Output the (X, Y) coordinate of the center of the cell containing the given text.  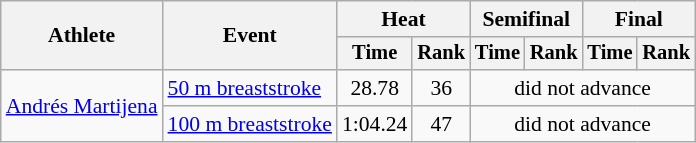
47 (441, 124)
Final (639, 19)
Andrés Martijena (82, 106)
50 m breaststroke (250, 88)
36 (441, 88)
Semifinal (526, 19)
1:04.24 (374, 124)
Event (250, 36)
Athlete (82, 36)
28.78 (374, 88)
100 m breaststroke (250, 124)
Heat (404, 19)
